Provide the [x, y] coordinate of the cell's center where the given text is located.  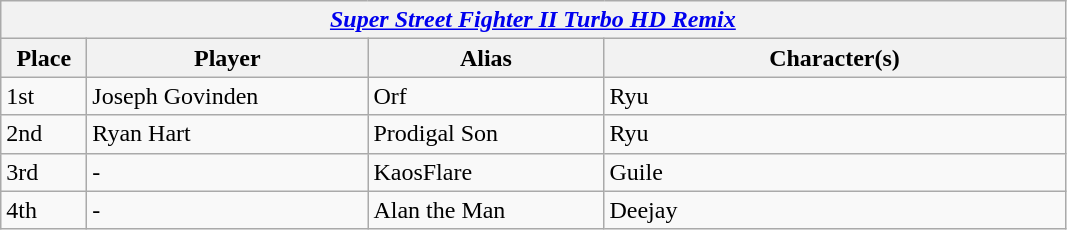
KaosFlare [486, 172]
Character(s) [834, 58]
Place [44, 58]
Alan the Man [486, 210]
Prodigal Son [486, 134]
3rd [44, 172]
Orf [486, 96]
Alias [486, 58]
2nd [44, 134]
Player [228, 58]
Joseph Govinden [228, 96]
Guile [834, 172]
Super Street Fighter II Turbo HD Remix [533, 20]
Deejay [834, 210]
4th [44, 210]
Ryan Hart [228, 134]
1st [44, 96]
